Identify which cell holds the provided text, then report its [x, y] central coordinate. 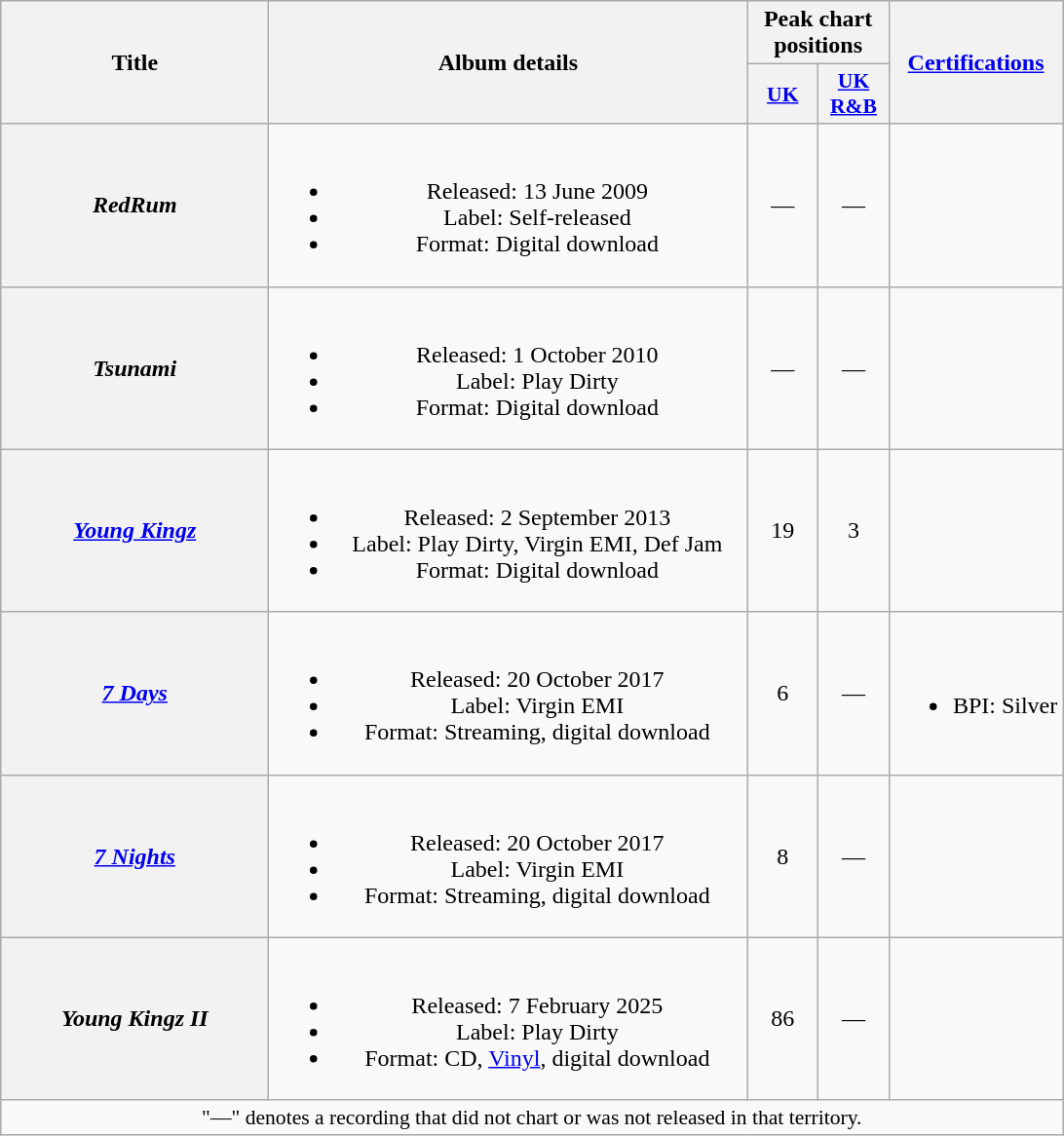
86 [783, 1019]
UK [783, 94]
Album details [509, 62]
Tsunami [134, 368]
Certifications [975, 62]
Released: 7 February 2025Label: Play DirtyFormat: CD, Vinyl, digital download [509, 1019]
Released: 1 October 2010Label: Play DirtyFormat: Digital download [509, 368]
BPI: Silver [975, 694]
Title [134, 62]
Young Kingz [134, 530]
Released: 2 September 2013 Label: Play Dirty, Virgin EMI, Def JamFormat: Digital download [509, 530]
"—" denotes a recording that did not chart or was not released in that territory. [532, 1117]
7 Nights [134, 855]
Peak chart positions [818, 33]
19 [783, 530]
6 [783, 694]
8 [783, 855]
RedRum [134, 205]
Released: 13 June 2009Label: Self-releasedFormat: Digital download [509, 205]
7 Days [134, 694]
UKR&B [854, 94]
3 [854, 530]
Young Kingz II [134, 1019]
